Locate the cell with the specified text and output its (X, Y) center coordinate. 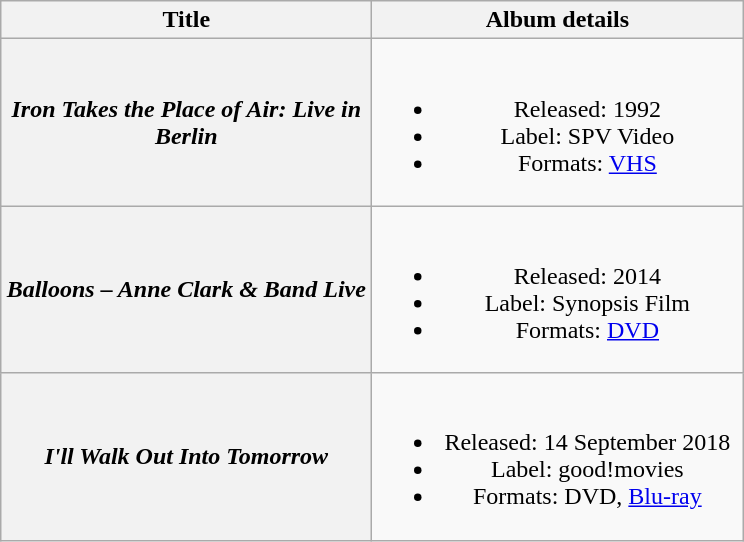
Album details (558, 20)
Released: 1992Label: SPV VideoFormats: VHS (558, 122)
Balloons – Anne Clark & Band Live (186, 290)
Title (186, 20)
Released: 2014Label: Synopsis FilmFormats: DVD (558, 290)
Released: 14 September 2018Label: good!moviesFormats: DVD, Blu-ray (558, 456)
Iron Takes the Place of Air: Live in Berlin (186, 122)
I'll Walk Out Into Tomorrow (186, 456)
